Find where the given text appears and provide that cell's center as (x, y) coordinate. 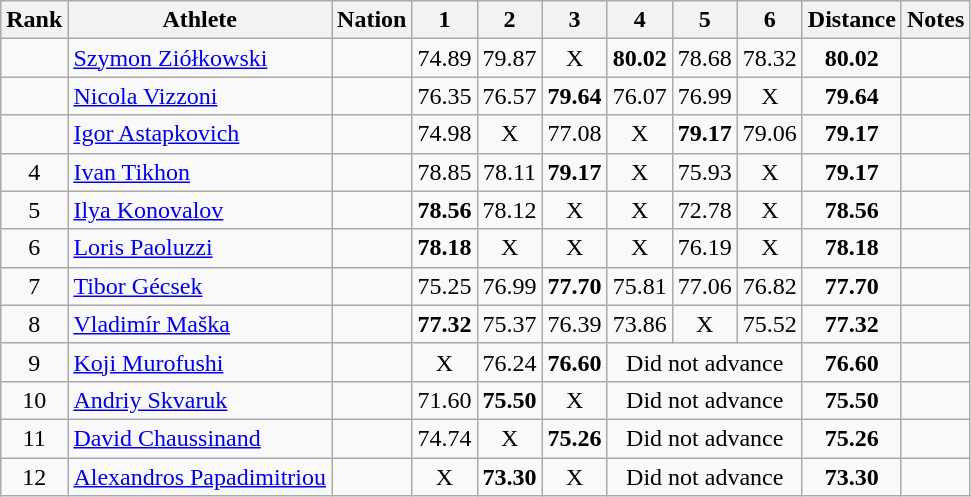
Nicola Vizzoni (200, 96)
1 (444, 20)
77.08 (574, 134)
75.25 (444, 286)
75.81 (640, 286)
76.39 (574, 324)
Notes (935, 20)
3 (574, 20)
2 (510, 20)
74.89 (444, 58)
10 (34, 400)
Vladimír Maška (200, 324)
Igor Astapkovich (200, 134)
75.37 (510, 324)
78.11 (510, 172)
71.60 (444, 400)
74.98 (444, 134)
Tibor Gécsek (200, 286)
77.06 (704, 286)
78.85 (444, 172)
79.87 (510, 58)
9 (34, 362)
Ivan Tikhon (200, 172)
76.35 (444, 96)
Alexandros Papadimitriou (200, 477)
75.93 (704, 172)
Distance (852, 20)
Loris Paoluzzi (200, 248)
76.82 (770, 286)
74.74 (444, 438)
76.07 (640, 96)
79.06 (770, 134)
Nation (372, 20)
76.19 (704, 248)
76.24 (510, 362)
73.86 (640, 324)
Athlete (200, 20)
75.52 (770, 324)
11 (34, 438)
76.57 (510, 96)
72.78 (704, 210)
Ilya Konovalov (200, 210)
Koji Murofushi (200, 362)
Szymon Ziółkowski (200, 58)
78.68 (704, 58)
Rank (34, 20)
7 (34, 286)
78.12 (510, 210)
David Chaussinand (200, 438)
Andriy Skvaruk (200, 400)
78.32 (770, 58)
8 (34, 324)
12 (34, 477)
